Identify which cell holds the provided text, then report its (x, y) central coordinate. 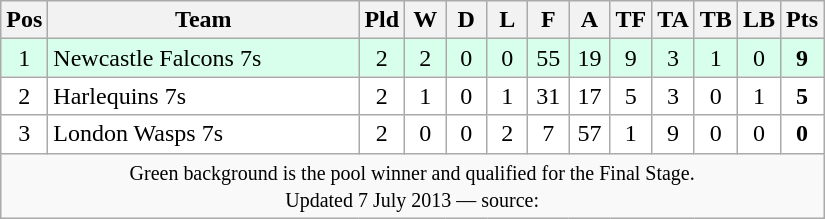
TB (716, 20)
Harlequins 7s (204, 96)
A (590, 20)
17 (590, 96)
19 (590, 58)
Pld (382, 20)
F (548, 20)
Green background is the pool winner and qualified for the Final Stage.Updated 7 July 2013 — source: (412, 186)
D (466, 20)
7 (548, 134)
TA (674, 20)
Team (204, 20)
31 (548, 96)
TF (631, 20)
55 (548, 58)
London Wasps 7s (204, 134)
57 (590, 134)
W (426, 20)
Pos (24, 20)
LB (758, 20)
Pts (802, 20)
L (508, 20)
Newcastle Falcons 7s (204, 58)
